Search for the cell housing the specified text and yield its [x, y] center coordinate. 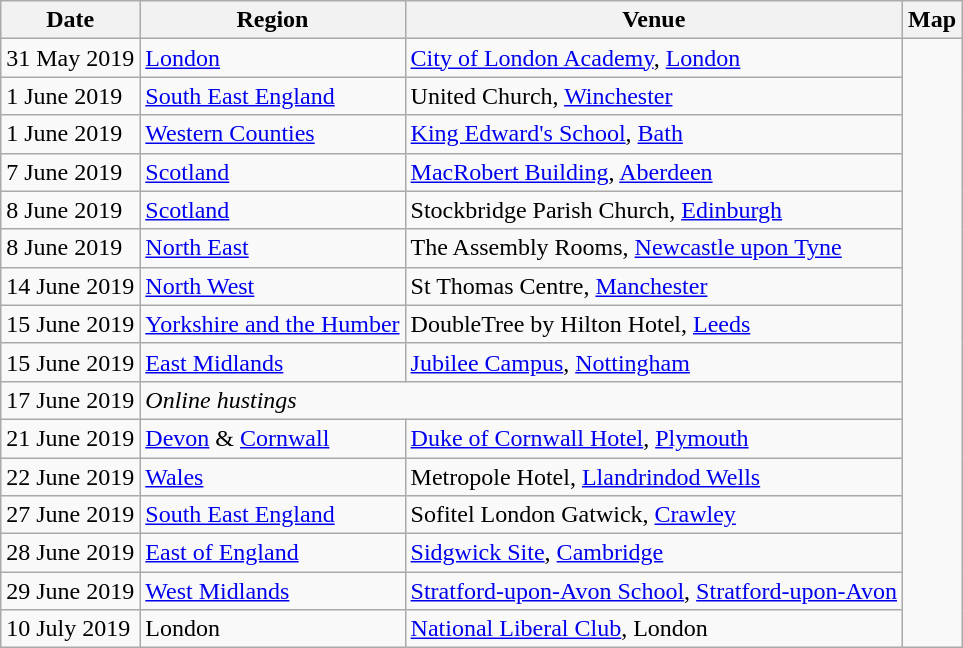
27 June 2019 [70, 515]
Sofitel London Gatwick, Crawley [654, 515]
Jubilee Campus, Nottingham [654, 362]
MacRobert Building, Aberdeen [654, 172]
Western Counties [272, 134]
Region [272, 20]
East Midlands [272, 362]
28 June 2019 [70, 553]
City of London Academy, London [654, 58]
Wales [272, 477]
Metropole Hotel, Llandrindod Wells [654, 477]
Duke of Cornwall Hotel, Plymouth [654, 438]
21 June 2019 [70, 438]
North East [272, 248]
Yorkshire and the Humber [272, 324]
The Assembly Rooms, Newcastle upon Tyne [654, 248]
Online hustings [522, 400]
17 June 2019 [70, 400]
West Midlands [272, 591]
United Church, Winchester [654, 96]
St Thomas Centre, Manchester [654, 286]
31 May 2019 [70, 58]
7 June 2019 [70, 172]
Devon & Cornwall [272, 438]
22 June 2019 [70, 477]
Stockbridge Parish Church, Edinburgh [654, 210]
10 July 2019 [70, 629]
North West [272, 286]
Sidgwick Site, Cambridge [654, 553]
East of England [272, 553]
National Liberal Club, London [654, 629]
Venue [654, 20]
Stratford-upon-Avon School, Stratford-upon-Avon [654, 591]
King Edward's School, Bath [654, 134]
Map [932, 20]
Date [70, 20]
DoubleTree by Hilton Hotel, Leeds [654, 324]
29 June 2019 [70, 591]
14 June 2019 [70, 286]
